Return the (x, y) coordinate for the center point of the cell that contains the specified text.  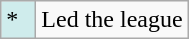
* (18, 20)
Led the league (112, 20)
